Find where the given text appears and provide that cell's center as (x, y) coordinate. 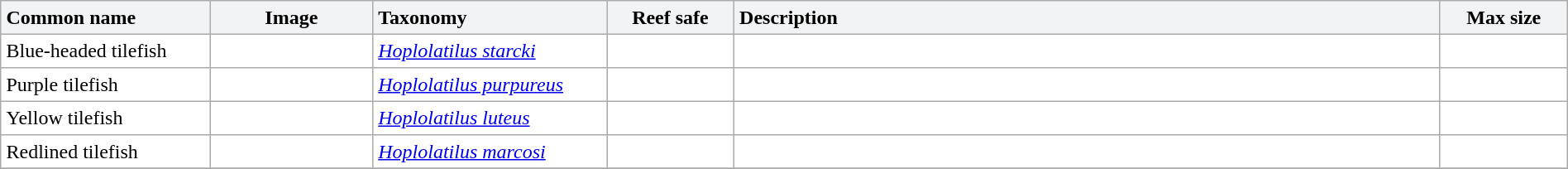
Hoplolatilus marcosi (490, 152)
Redlined tilefish (106, 152)
Purple tilefish (106, 84)
Blue-headed tilefish (106, 51)
Taxonomy (490, 17)
Common name (106, 17)
Yellow tilefish (106, 118)
Hoplolatilus purpureus (490, 84)
Description (1087, 17)
Hoplolatilus luteus (490, 118)
Hoplolatilus starcki (490, 51)
Image (291, 17)
Reef safe (671, 17)
Max size (1503, 17)
